Return (X, Y) of the center of cell containing provided text 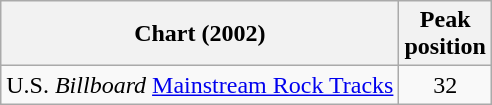
32 (445, 85)
U.S. Billboard Mainstream Rock Tracks (200, 85)
Peak position (445, 34)
Chart (2002) (200, 34)
